Pinpoint the cell where the given text exists, returning its (X, Y) midpoint coordinate. 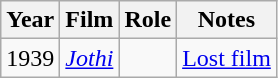
1939 (30, 58)
Year (30, 20)
Role (148, 20)
Lost film (227, 58)
Jothi (90, 58)
Film (90, 20)
Notes (227, 20)
